Scan for the cell matching the given text and deliver its [X, Y] coordinate at center. 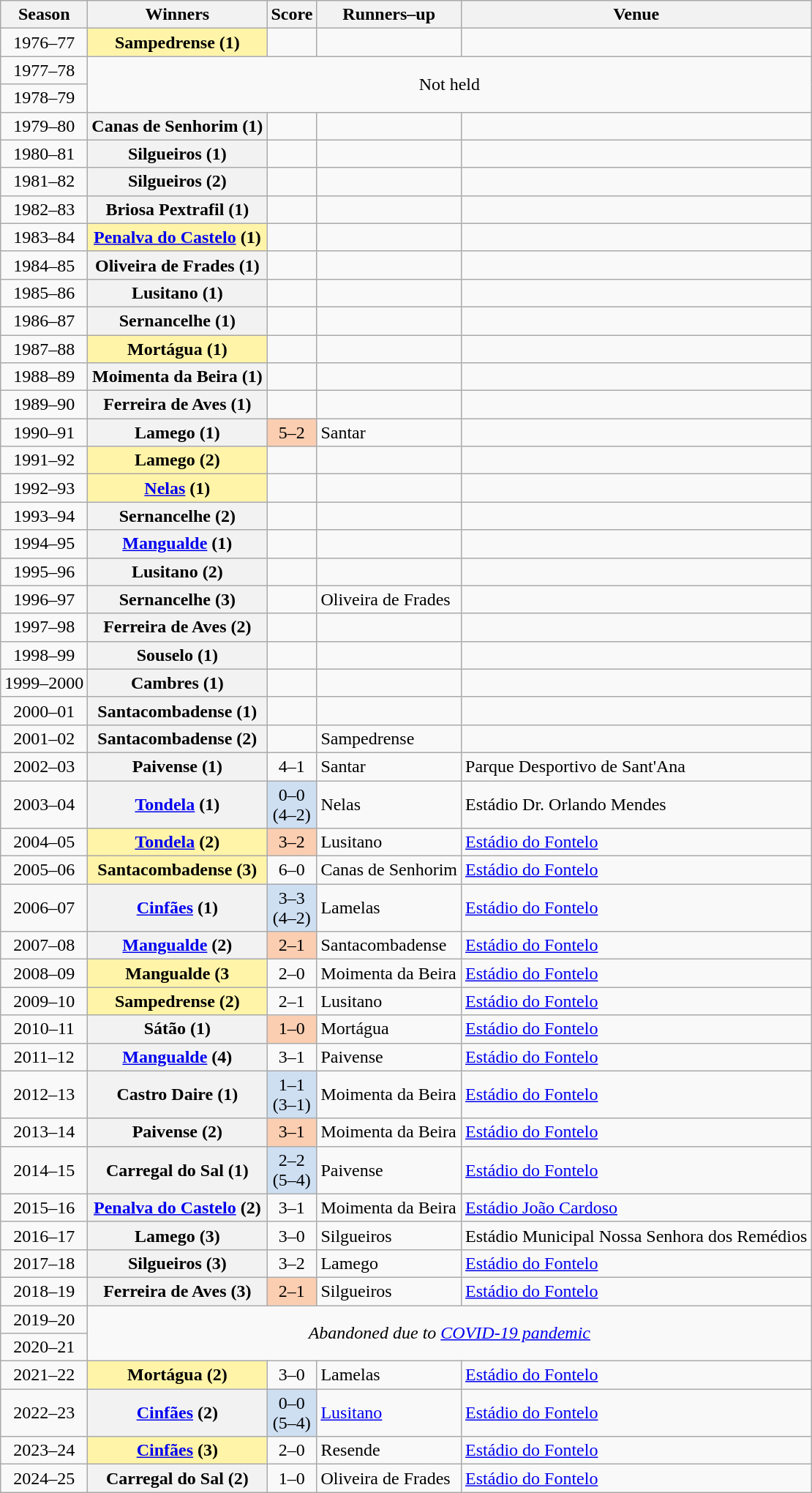
Santacombadense (2) [177, 738]
2010–11 [44, 1029]
1998–99 [44, 655]
Cambres (1) [177, 683]
Penalva do Castelo (1) [177, 237]
Sátão (1) [177, 1029]
Tondela (1) [177, 804]
1989–90 [44, 405]
Sampedrense (2) [177, 1001]
2004–05 [44, 842]
0–0(5–4) [292, 1412]
Briosa Pextrafil (1) [177, 209]
2022–23 [44, 1412]
1995–96 [44, 572]
Silgueiros (2) [177, 182]
Nelas [389, 804]
Cinfães (1) [177, 908]
Parque Desportivo de Sant'Ana [636, 766]
2013–14 [44, 1132]
Mangualde (1) [177, 544]
Not held [449, 84]
2014–15 [44, 1170]
Resende [389, 1451]
Sampedrense [389, 738]
2019–20 [44, 1320]
1996–97 [44, 599]
Abandoned due to COVID-19 pandemic [449, 1333]
Ferreira de Aves (2) [177, 627]
1990–91 [44, 433]
2012–13 [44, 1095]
Canas de Senhorim (1) [177, 126]
2005–06 [44, 870]
1999–2000 [44, 683]
1986–87 [44, 321]
1988–89 [44, 377]
1977–78 [44, 70]
5–2 [292, 433]
2003–04 [44, 804]
Lamego (3) [177, 1235]
1994–95 [44, 544]
Sernancelhe (3) [177, 599]
1997–98 [44, 627]
Sampedrense (1) [177, 42]
Mangualde (2) [177, 946]
1992–93 [44, 488]
2021–22 [44, 1375]
Mangualde (4) [177, 1057]
Penalva do Castelo (2) [177, 1208]
Season [44, 15]
2–2(5–4) [292, 1170]
Runners–up [389, 15]
2000–01 [44, 711]
2001–02 [44, 738]
Silgueiros (3) [177, 1263]
6–0 [292, 870]
2017–18 [44, 1263]
Mortágua (1) [177, 349]
Mangualde (3 [177, 973]
Lamego (1) [177, 433]
Sernancelhe (1) [177, 321]
Paivense (1) [177, 766]
1979–80 [44, 126]
1987–88 [44, 349]
2024–25 [44, 1478]
1976–77 [44, 42]
Moimenta da Beira (1) [177, 377]
Souselo (1) [177, 655]
Santacombadense (1) [177, 711]
Winners [177, 15]
Estádio João Cardoso [636, 1208]
4–1 [292, 766]
Paivense (2) [177, 1132]
2008–09 [44, 973]
2020–21 [44, 1347]
Oliveira de Frades (1) [177, 265]
Cinfães (3) [177, 1451]
Venue [636, 15]
2018–19 [44, 1291]
2007–08 [44, 946]
Mortágua [389, 1029]
Canas de Senhorim [389, 870]
1981–82 [44, 182]
Carregal do Sal (1) [177, 1170]
Ferreira de Aves (3) [177, 1291]
Lamego (2) [177, 460]
1991–92 [44, 460]
1984–85 [44, 265]
Santacombadense (3) [177, 870]
Carregal do Sal (2) [177, 1478]
Nelas (1) [177, 488]
1982–83 [44, 209]
Estádio Dr. Orlando Mendes [636, 804]
2015–16 [44, 1208]
Castro Daire (1) [177, 1095]
Mortágua (2) [177, 1375]
1983–84 [44, 237]
2002–03 [44, 766]
1–1(3–1) [292, 1095]
Lamego [389, 1263]
Ferreira de Aves (1) [177, 405]
Silgueiros (1) [177, 154]
1980–81 [44, 154]
3–3(4–2) [292, 908]
2009–10 [44, 1001]
Score [292, 15]
0–0(4–2) [292, 804]
1985–86 [44, 293]
Sernancelhe (2) [177, 516]
Santacombadense [389, 946]
1978–79 [44, 98]
Tondela (2) [177, 842]
2011–12 [44, 1057]
2023–24 [44, 1451]
Lusitano (1) [177, 293]
1993–94 [44, 516]
Estádio Municipal Nossa Senhora dos Remédios [636, 1235]
Cinfães (2) [177, 1412]
2016–17 [44, 1235]
2006–07 [44, 908]
Lusitano (2) [177, 572]
